From the cell containing the given text, extract its center point as (X, Y) coordinate. 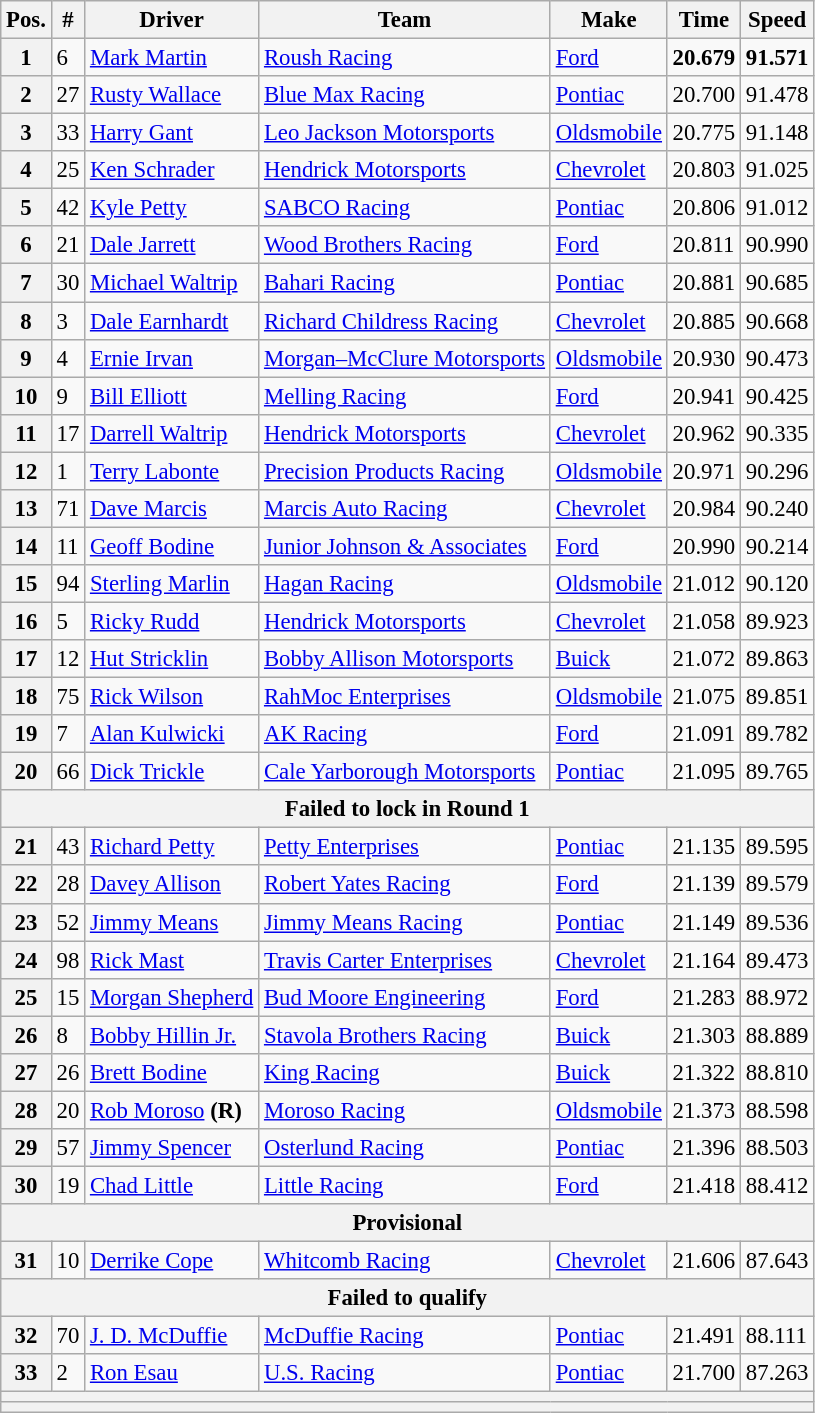
McDuffie Racing (405, 1336)
90.425 (778, 396)
21.491 (704, 1336)
21.606 (704, 1261)
88.412 (778, 1185)
89.863 (778, 659)
Rob Moroso (R) (172, 1110)
57 (68, 1148)
Failed to qualify (408, 1298)
89.851 (778, 697)
90.296 (778, 471)
Junior Johnson & Associates (405, 546)
Robert Yates Racing (405, 885)
21.322 (704, 1073)
Morgan–McClure Motorsports (405, 358)
Leo Jackson Motorsports (405, 133)
Darrell Waltrip (172, 433)
Jimmy Spencer (172, 1148)
21.396 (704, 1148)
SABCO Racing (405, 208)
Derrike Cope (172, 1261)
90.214 (778, 546)
16 (26, 621)
20.930 (704, 358)
Dick Trickle (172, 772)
13 (26, 509)
91.478 (778, 95)
21.058 (704, 621)
21.139 (704, 885)
Bobby Hillin Jr. (172, 1035)
Bahari Racing (405, 283)
21.700 (704, 1373)
14 (26, 546)
91.571 (778, 58)
Driver (172, 20)
88.889 (778, 1035)
29 (26, 1148)
88.598 (778, 1110)
21.418 (704, 1185)
Sterling Marlin (172, 584)
21.072 (704, 659)
20.679 (704, 58)
Richard Petty (172, 847)
21.095 (704, 772)
Osterlund Racing (405, 1148)
20.984 (704, 509)
Jimmy Means Racing (405, 922)
20.962 (704, 433)
Rick Mast (172, 960)
Hagan Racing (405, 584)
Wood Brothers Racing (405, 245)
31 (26, 1261)
89.473 (778, 960)
Dale Earnhardt (172, 321)
Little Racing (405, 1185)
U.S. Racing (405, 1373)
88.111 (778, 1336)
20.700 (704, 95)
88.503 (778, 1148)
21.149 (704, 922)
89.765 (778, 772)
Moroso Racing (405, 1110)
Kyle Petty (172, 208)
Ken Schrader (172, 170)
90.685 (778, 283)
32 (26, 1336)
20.881 (704, 283)
Provisional (408, 1223)
21.075 (704, 697)
21.091 (704, 734)
Marcis Auto Racing (405, 509)
Harry Gant (172, 133)
Rick Wilson (172, 697)
21.012 (704, 584)
87.643 (778, 1261)
90.240 (778, 509)
21.303 (704, 1035)
90.668 (778, 321)
Geoff Bodine (172, 546)
20.971 (704, 471)
AK Racing (405, 734)
King Racing (405, 1073)
75 (68, 697)
Chad Little (172, 1185)
88.810 (778, 1073)
66 (68, 772)
Time (704, 20)
43 (68, 847)
20.811 (704, 245)
Davey Allison (172, 885)
Team (405, 20)
21.373 (704, 1110)
Bud Moore Engineering (405, 997)
Brett Bodine (172, 1073)
21.164 (704, 960)
Stavola Brothers Racing (405, 1035)
Bobby Allison Motorsports (405, 659)
Hut Stricklin (172, 659)
91.148 (778, 133)
20.941 (704, 396)
20.803 (704, 170)
J. D. McDuffie (172, 1336)
Michael Waltrip (172, 283)
RahMoc Enterprises (405, 697)
91.025 (778, 170)
88.972 (778, 997)
Mark Martin (172, 58)
Richard Childress Racing (405, 321)
42 (68, 208)
89.923 (778, 621)
70 (68, 1336)
Precision Products Racing (405, 471)
89.595 (778, 847)
18 (26, 697)
Pos. (26, 20)
90.120 (778, 584)
Morgan Shepherd (172, 997)
20.885 (704, 321)
Melling Racing (405, 396)
52 (68, 922)
Dale Jarrett (172, 245)
Travis Carter Enterprises (405, 960)
91.012 (778, 208)
89.579 (778, 885)
Rusty Wallace (172, 95)
Roush Racing (405, 58)
89.782 (778, 734)
87.263 (778, 1373)
24 (26, 960)
71 (68, 509)
21.283 (704, 997)
90.473 (778, 358)
94 (68, 584)
Ron Esau (172, 1373)
Blue Max Racing (405, 95)
Petty Enterprises (405, 847)
Jimmy Means (172, 922)
Dave Marcis (172, 509)
Ernie Irvan (172, 358)
89.536 (778, 922)
23 (26, 922)
# (68, 20)
Whitcomb Racing (405, 1261)
90.335 (778, 433)
Speed (778, 20)
98 (68, 960)
Ricky Rudd (172, 621)
Terry Labonte (172, 471)
90.990 (778, 245)
20.775 (704, 133)
20.806 (704, 208)
21.135 (704, 847)
22 (26, 885)
20.990 (704, 546)
Bill Elliott (172, 396)
Cale Yarborough Motorsports (405, 772)
Alan Kulwicki (172, 734)
Failed to lock in Round 1 (408, 809)
Make (608, 20)
